Identify which cell holds the provided text, then report its (X, Y) central coordinate. 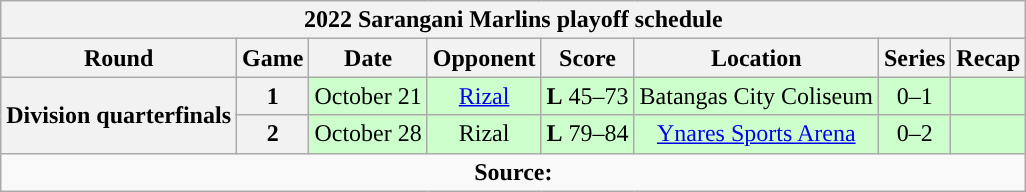
Location (756, 58)
Date (368, 58)
L 79–84 (588, 134)
October 28 (368, 134)
L 45–73 (588, 96)
Division quarterfinals (119, 115)
2 (273, 134)
Batangas City Coliseum (756, 96)
Ynares Sports Arena (756, 134)
October 21 (368, 96)
Game (273, 58)
Score (588, 58)
Opponent (484, 58)
0–2 (914, 134)
2022 Sarangani Marlins playoff schedule (514, 20)
Source: (514, 172)
Round (119, 58)
1 (273, 96)
Recap (988, 58)
0–1 (914, 96)
Series (914, 58)
